Locate the cell with the specified text and output its (x, y) center coordinate. 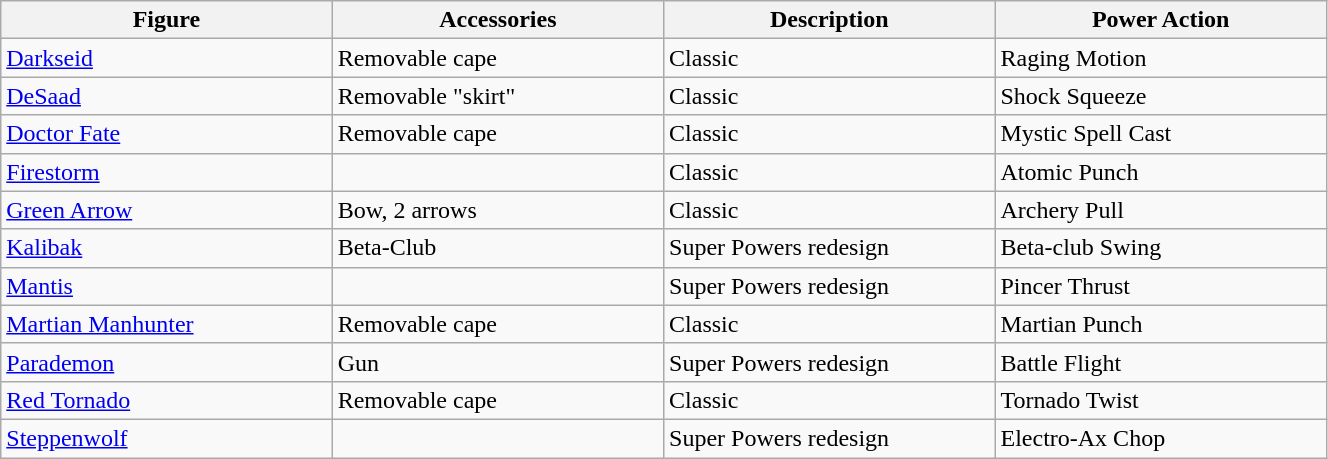
Martian Punch (1160, 324)
Doctor Fate (166, 134)
Tornado Twist (1160, 400)
DeSaad (166, 96)
Atomic Punch (1160, 172)
Green Arrow (166, 210)
Pincer Thrust (1160, 286)
Figure (166, 20)
Firestorm (166, 172)
Battle Flight (1160, 362)
Red Tornado (166, 400)
Raging Motion (1160, 58)
Mystic Spell Cast (1160, 134)
Shock Squeeze (1160, 96)
Accessories (498, 20)
Bow, 2 arrows (498, 210)
Archery Pull (1160, 210)
Removable "skirt" (498, 96)
Beta-club Swing (1160, 248)
Martian Manhunter (166, 324)
Kalibak (166, 248)
Steppenwolf (166, 438)
Mantis (166, 286)
Power Action (1160, 20)
Electro-Ax Chop (1160, 438)
Gun (498, 362)
Beta-Club (498, 248)
Parademon (166, 362)
Darkseid (166, 58)
Description (830, 20)
